Output the (X, Y) coordinate of the center of the cell containing the given text.  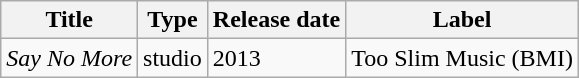
Release date (276, 20)
studio (173, 58)
Say No More (70, 58)
Type (173, 20)
2013 (276, 58)
Too Slim Music (BMI) (462, 58)
Label (462, 20)
Title (70, 20)
